From the cell containing the given text, extract its center point as [X, Y] coordinate. 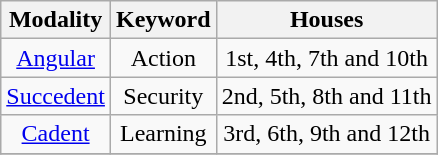
Security [163, 96]
1st, 4th, 7th and 10th [326, 58]
Action [163, 58]
Cadent [56, 134]
Houses [326, 20]
Keyword [163, 20]
2nd, 5th, 8th and 11th [326, 96]
3rd, 6th, 9th and 12th [326, 134]
Succedent [56, 96]
Modality [56, 20]
Learning [163, 134]
Angular [56, 58]
